Identify which cell holds the provided text, then report its (X, Y) central coordinate. 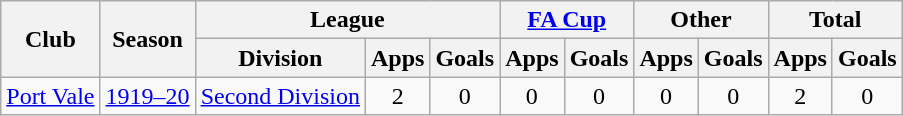
Port Vale (50, 96)
Division (280, 58)
FA Cup (567, 20)
1919–20 (148, 96)
Club (50, 39)
Second Division (280, 96)
Total (835, 20)
League (348, 20)
Other (701, 20)
Season (148, 39)
